Output the (x, y) coordinate of the center of the cell containing the given text.  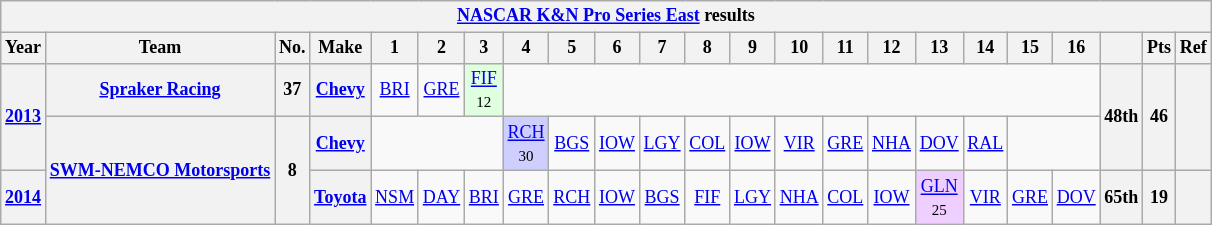
Year (24, 48)
Make (340, 48)
2014 (24, 197)
NASCAR K&N Pro Series East results (606, 16)
2 (441, 48)
GLN25 (939, 197)
2013 (24, 116)
14 (986, 48)
65th (1122, 197)
No. (292, 48)
1 (395, 48)
9 (753, 48)
RCH (572, 197)
15 (1030, 48)
16 (1076, 48)
13 (939, 48)
Spraker Racing (160, 90)
SWM-NEMCO Motorsports (160, 170)
48th (1122, 116)
37 (292, 90)
3 (484, 48)
12 (892, 48)
7 (662, 48)
Ref (1193, 48)
11 (846, 48)
Team (160, 48)
FIF (708, 197)
RCH30 (526, 144)
FIF12 (484, 90)
Pts (1160, 48)
10 (799, 48)
5 (572, 48)
19 (1160, 197)
NSM (395, 197)
46 (1160, 116)
6 (618, 48)
4 (526, 48)
RAL (986, 144)
DAY (441, 197)
Toyota (340, 197)
